Locate the cell with the specified text and output its (x, y) center coordinate. 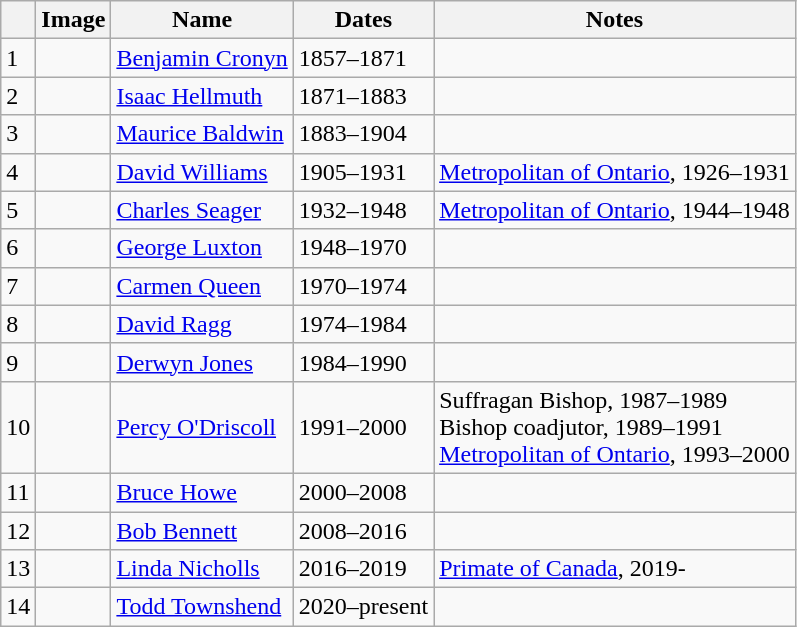
7 (18, 286)
Maurice Baldwin (202, 134)
2000–2008 (363, 492)
Todd Townshend (202, 607)
1871–1883 (363, 96)
Percy O'Driscoll (202, 427)
10 (18, 427)
3 (18, 134)
Isaac Hellmuth (202, 96)
1974–1984 (363, 324)
12 (18, 531)
13 (18, 569)
Benjamin Cronyn (202, 58)
Name (202, 20)
1905–1931 (363, 172)
1970–1974 (363, 286)
1883–1904 (363, 134)
2020–present (363, 607)
Metropolitan of Ontario, 1926–1931 (615, 172)
14 (18, 607)
1948–1970 (363, 248)
Charles Seager (202, 210)
8 (18, 324)
Suffragan Bishop, 1987–1989Bishop coadjutor, 1989–1991Metropolitan of Ontario, 1993–2000 (615, 427)
1857–1871 (363, 58)
Bruce Howe (202, 492)
2008–2016 (363, 531)
David Williams (202, 172)
2016–2019 (363, 569)
4 (18, 172)
Carmen Queen (202, 286)
9 (18, 362)
11 (18, 492)
David Ragg (202, 324)
1932–1948 (363, 210)
Primate of Canada, 2019- (615, 569)
Linda Nicholls (202, 569)
2 (18, 96)
George Luxton (202, 248)
5 (18, 210)
Dates (363, 20)
1984–1990 (363, 362)
1 (18, 58)
Image (74, 20)
1991–2000 (363, 427)
Metropolitan of Ontario, 1944–1948 (615, 210)
Derwyn Jones (202, 362)
Notes (615, 20)
6 (18, 248)
Bob Bennett (202, 531)
